Output the [X, Y] coordinate of the center of the cell containing the given text.  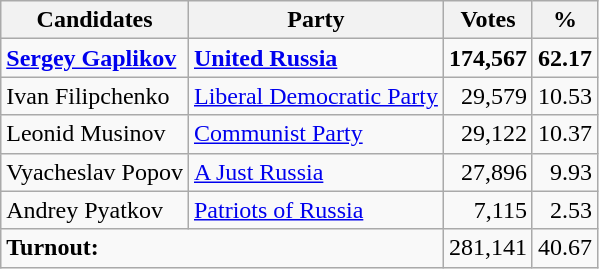
Patriots of Russia [316, 210]
7,115 [488, 210]
62.17 [564, 58]
27,896 [488, 172]
9.93 [564, 172]
Sergey Gaplikov [95, 58]
281,141 [488, 248]
United Russia [316, 58]
174,567 [488, 58]
40.67 [564, 248]
10.53 [564, 96]
29,122 [488, 134]
Votes [488, 20]
Ivan Filipchenko [95, 96]
Party [316, 20]
Leonid Musinov [95, 134]
Liberal Democratic Party [316, 96]
% [564, 20]
Communist Party [316, 134]
2.53 [564, 210]
A Just Russia [316, 172]
29,579 [488, 96]
Candidates [95, 20]
Turnout: [222, 248]
Andrey Pyatkov [95, 210]
Vyacheslav Popov [95, 172]
10.37 [564, 134]
